Search for the cell housing the specified text and yield its [x, y] center coordinate. 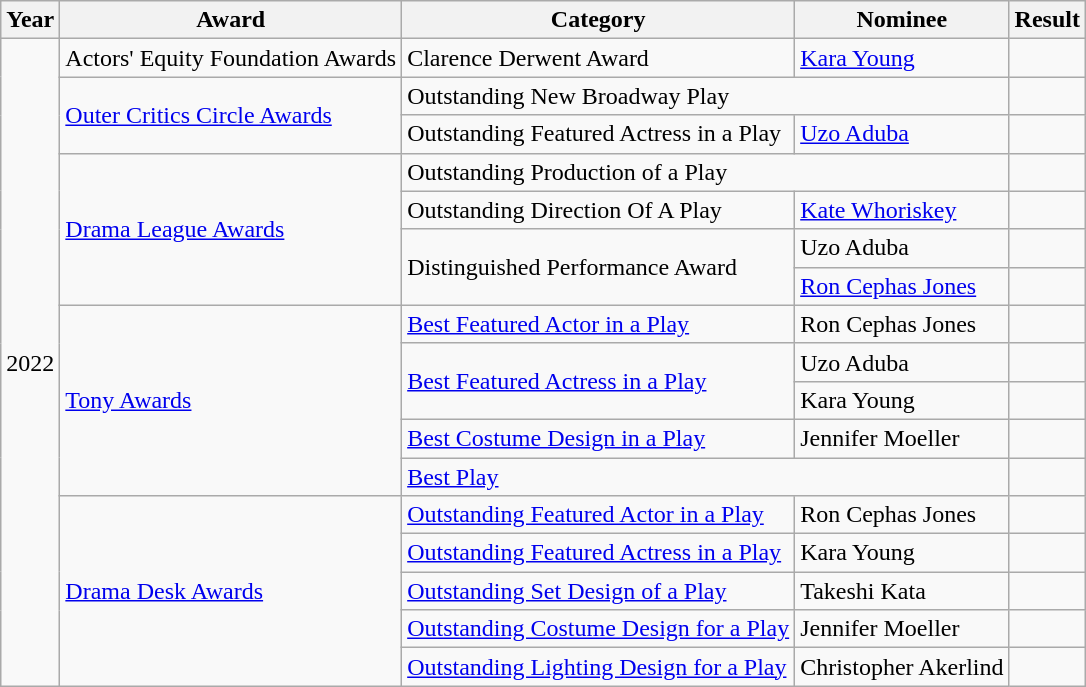
Award [231, 20]
Outer Critics Circle Awards [231, 115]
Best Play [706, 477]
Kate Whoriskey [902, 210]
Best Costume Design in a Play [598, 438]
Takeshi Kata [902, 591]
Result [1047, 20]
Best Featured Actor in a Play [598, 324]
Clarence Derwent Award [598, 58]
Outstanding Direction Of A Play [598, 210]
Category [598, 20]
Outstanding Lighting Design for a Play [598, 667]
Outstanding Production of a Play [706, 172]
Distinguished Performance Award [598, 267]
Drama League Awards [231, 229]
2022 [30, 362]
Tony Awards [231, 400]
Outstanding New Broadway Play [706, 96]
Christopher Akerlind [902, 667]
Outstanding Featured Actor in a Play [598, 515]
Best Featured Actress in a Play [598, 381]
Actors' Equity Foundation Awards [231, 58]
Outstanding Set Design of a Play [598, 591]
Outstanding Costume Design for a Play [598, 629]
Nominee [902, 20]
Drama Desk Awards [231, 591]
Year [30, 20]
